Find where the given text appears and provide that cell's center as (x, y) coordinate. 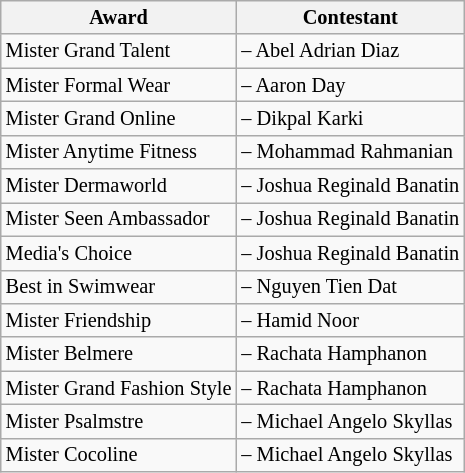
Mister Grand Talent (119, 51)
Mister Friendship (119, 320)
Mister Formal Wear (119, 85)
Media's Choice (119, 253)
– Hamid Noor (350, 320)
– Mohammad Rahmanian (350, 152)
– Abel Adrian Diaz (350, 51)
Best in Swimwear (119, 287)
Contestant (350, 17)
– Aaron Day (350, 85)
– Nguyen Tien Dat (350, 287)
Mister Cocoline (119, 455)
Mister Grand Online (119, 118)
Mister Dermaworld (119, 186)
– Dikpal Karki (350, 118)
Mister Psalmstre (119, 421)
Mister Grand Fashion Style (119, 388)
Mister Seen Ambassador (119, 219)
Mister Belmere (119, 354)
Award (119, 17)
Mister Anytime Fitness (119, 152)
